Search for the cell housing the specified text and yield its [X, Y] center coordinate. 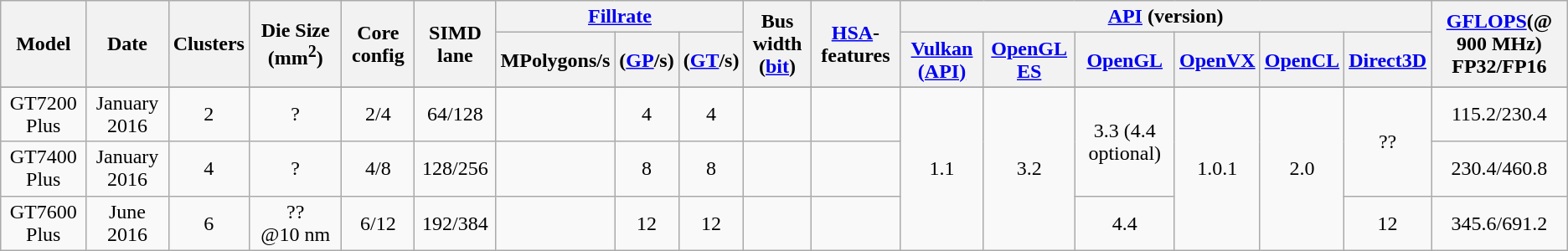
(GP/s) [647, 60]
230.4/460.8 [1499, 169]
OpenGL ES [1029, 60]
192/384 [456, 223]
128/256 [456, 169]
2 [209, 114]
64/128 [456, 114]
6 [209, 223]
SIMD lane [456, 44]
4/8 [379, 169]
Clusters [209, 44]
115.2/230.4 [1499, 114]
?? [1388, 141]
Vulkan (API) [942, 60]
June 2016 [127, 223]
4.4 [1124, 223]
Fillrate [620, 17]
Date [127, 44]
GT7400 Plus [44, 169]
API (version) [1166, 17]
OpenGL [1124, 60]
Bus width(bit) [777, 44]
1.1 [942, 169]
GT7600 Plus [44, 223]
MPolygons/s [555, 60]
Die Size (mm2) [295, 44]
2/4 [379, 114]
3.2 [1029, 169]
Core config [379, 44]
??@10 nm [295, 223]
GFLOPS(@ 900 MHz)FP32/FP16 [1499, 44]
OpenVX [1217, 60]
GT7200 Plus [44, 114]
Model [44, 44]
345.6/691.2 [1499, 223]
HSA-features [856, 44]
1.0.1 [1217, 169]
Direct3D [1388, 60]
3.3 (4.4 optional) [1124, 141]
6/12 [379, 223]
(GT/s) [711, 60]
OpenCL [1302, 60]
2.0 [1302, 169]
